Return the [x, y] coordinate for the center point of the cell that contains the specified text.  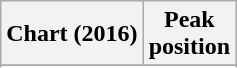
Chart (2016) [72, 34]
Peakposition [189, 34]
